Find where the given text appears and provide that cell's center as (X, Y) coordinate. 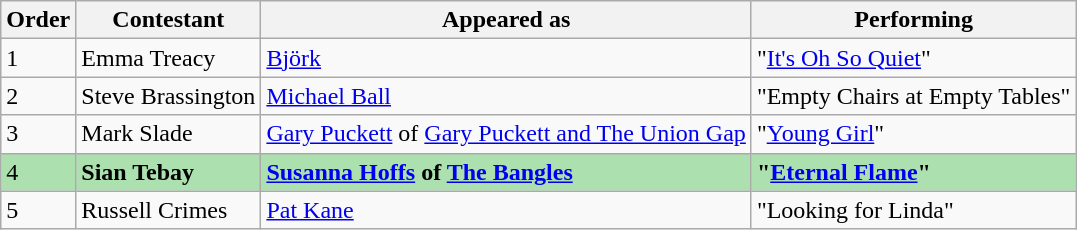
Order (38, 20)
"Young Girl" (913, 134)
Susanna Hoffs of The Bangles (506, 172)
Pat Kane (506, 210)
"Eternal Flame" (913, 172)
Appeared as (506, 20)
Gary Puckett of Gary Puckett and The Union Gap (506, 134)
Performing (913, 20)
Björk (506, 58)
"Empty Chairs at Empty Tables" (913, 96)
Sian Tebay (168, 172)
1 (38, 58)
Steve Brassington (168, 96)
Emma Treacy (168, 58)
Russell Crimes (168, 210)
4 (38, 172)
Mark Slade (168, 134)
3 (38, 134)
2 (38, 96)
"It's Oh So Quiet" (913, 58)
Michael Ball (506, 96)
"Looking for Linda" (913, 210)
Contestant (168, 20)
5 (38, 210)
